Provide the [x, y] coordinate of the cell's center where the given text is located.  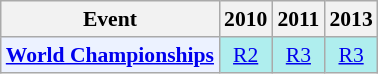
2011 [298, 19]
2013 [350, 19]
R2 [246, 55]
2010 [246, 19]
World Championships [110, 55]
Event [110, 19]
